Locate the cell with the specified text and output its [x, y] center coordinate. 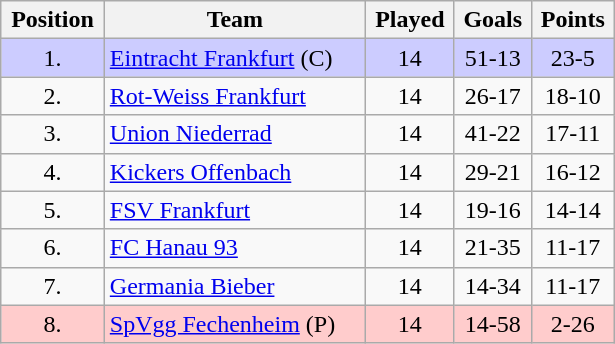
4. [53, 172]
26-17 [492, 96]
19-16 [492, 210]
2. [53, 96]
21-35 [492, 248]
23-5 [572, 58]
Team [234, 20]
Germania Bieber [234, 286]
41-22 [492, 134]
16-12 [572, 172]
14-14 [572, 210]
8. [53, 324]
Rot-Weiss Frankfurt [234, 96]
3. [53, 134]
18-10 [572, 96]
FC Hanau 93 [234, 248]
7. [53, 286]
Position [53, 20]
Played [410, 20]
17-11 [572, 134]
6. [53, 248]
5. [53, 210]
29-21 [492, 172]
SpVgg Fechenheim (P) [234, 324]
Kickers Offenbach [234, 172]
1. [53, 58]
Union Niederrad [234, 134]
14-34 [492, 286]
FSV Frankfurt [234, 210]
Points [572, 20]
14-58 [492, 324]
Eintracht Frankfurt (C) [234, 58]
51-13 [492, 58]
2-26 [572, 324]
Goals [492, 20]
